Extract the (X, Y) coordinate from the center of the cell holding the provided text.  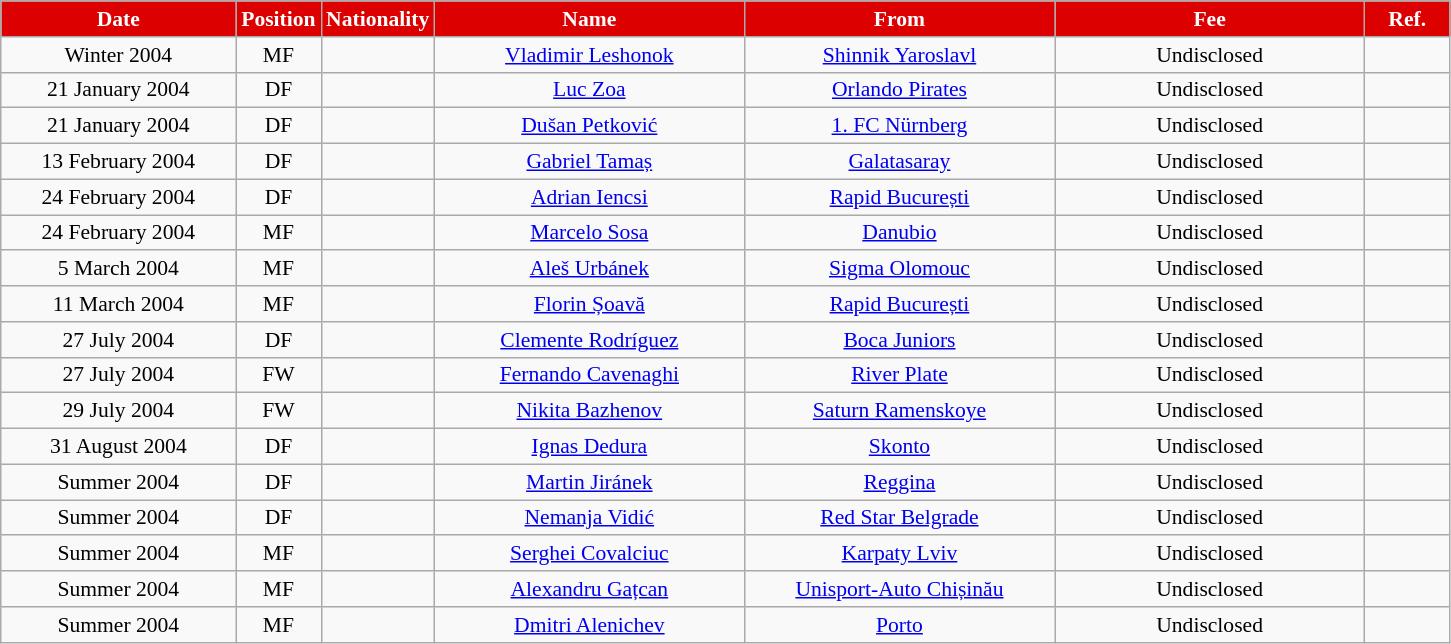
13 February 2004 (118, 162)
Dušan Petković (589, 126)
Aleš Urbánek (589, 269)
From (899, 19)
Shinnik Yaroslavl (899, 55)
Danubio (899, 233)
Red Star Belgrade (899, 518)
Orlando Pirates (899, 90)
Marcelo Sosa (589, 233)
Name (589, 19)
Reggina (899, 482)
5 March 2004 (118, 269)
Nemanja Vidić (589, 518)
Adrian Iencsi (589, 197)
Karpaty Lviv (899, 554)
Sigma Olomouc (899, 269)
Luc Zoa (589, 90)
Fernando Cavenaghi (589, 375)
Skonto (899, 447)
Position (278, 19)
Gabriel Tamaș (589, 162)
Unisport-Auto Chișinău (899, 589)
Fee (1210, 19)
31 August 2004 (118, 447)
Winter 2004 (118, 55)
Galatasaray (899, 162)
11 March 2004 (118, 304)
Date (118, 19)
Nikita Bazhenov (589, 411)
Porto (899, 625)
Florin Șoavă (589, 304)
Boca Juniors (899, 340)
Alexandru Gațcan (589, 589)
1. FC Nürnberg (899, 126)
Serghei Covalciuc (589, 554)
29 July 2004 (118, 411)
River Plate (899, 375)
Saturn Ramenskoye (899, 411)
Clemente Rodríguez (589, 340)
Martin Jiránek (589, 482)
Nationality (378, 19)
Ignas Dedura (589, 447)
Dmitri Alenichev (589, 625)
Ref. (1408, 19)
Vladimir Leshonok (589, 55)
